Identify which cell holds the provided text, then report its (x, y) central coordinate. 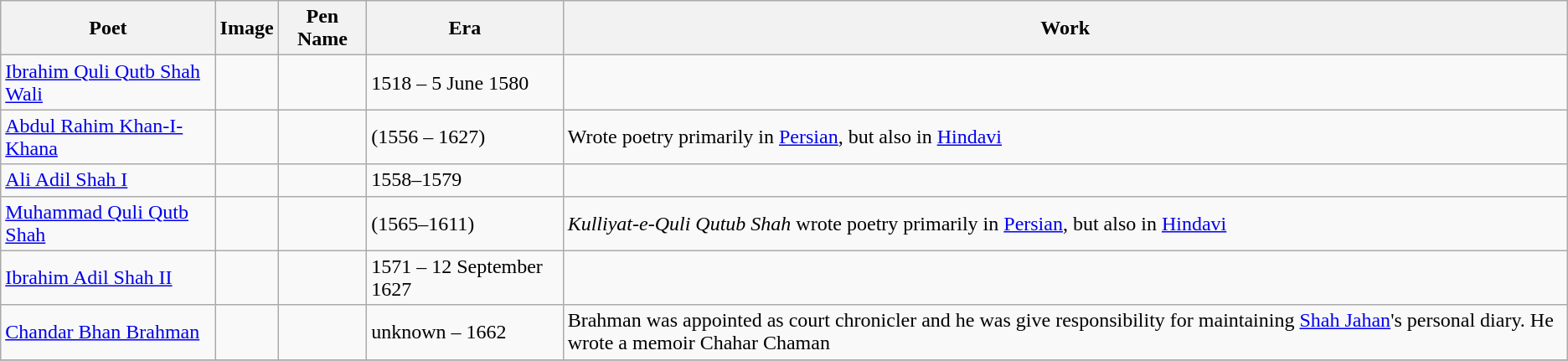
Brahman was appointed as court chronicler and he was give responsibility for maintaining Shah Jahan's personal diary. He wrote a memoir Chahar Chaman (1065, 332)
Kulliyat-e-Quli Qutub Shah wrote poetry primarily in Persian, but also in Hindavi (1065, 223)
Wrote poetry primarily in Persian, but also in Hindavi (1065, 137)
1571 – 12 September 1627 (465, 278)
1518 – 5 June 1580 (465, 82)
(1565–1611) (465, 223)
Abdul Rahim Khan-I-Khana (108, 137)
Poet (108, 28)
Chandar Bhan Brahman (108, 332)
Work (1065, 28)
Ali Adil Shah I (108, 180)
Muhammad Quli Qutb Shah (108, 223)
1558–1579 (465, 180)
Ibrahim Quli Qutb Shah Wali (108, 82)
Image (246, 28)
Ibrahim Adil Shah II (108, 278)
Era (465, 28)
Pen Name (322, 28)
(1556 – 1627) (465, 137)
unknown – 1662 (465, 332)
